Provide the (X, Y) coordinate of the cell's center where the given text is located.  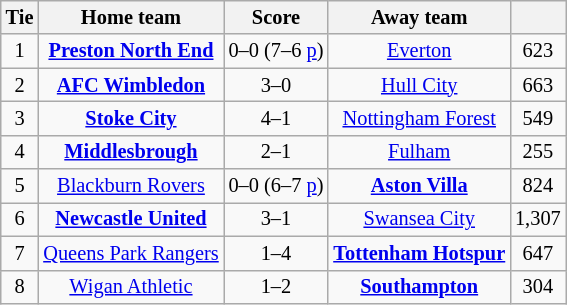
304 (538, 287)
Blackburn Rovers (130, 186)
255 (538, 152)
Hull City (419, 85)
Away team (419, 17)
3–0 (276, 85)
Middlesbrough (130, 152)
549 (538, 118)
647 (538, 253)
Queens Park Rangers (130, 253)
4–1 (276, 118)
Fulham (419, 152)
Nottingham Forest (419, 118)
2 (20, 85)
3 (20, 118)
1,307 (538, 219)
663 (538, 85)
Southampton (419, 287)
7 (20, 253)
0–0 (6–7 p) (276, 186)
4 (20, 152)
8 (20, 287)
Tottenham Hotspur (419, 253)
Newcastle United (130, 219)
Stoke City (130, 118)
Tie (20, 17)
824 (538, 186)
Aston Villa (419, 186)
1 (20, 51)
0–0 (7–6 p) (276, 51)
623 (538, 51)
Everton (419, 51)
1–4 (276, 253)
Preston North End (130, 51)
Home team (130, 17)
6 (20, 219)
Score (276, 17)
3–1 (276, 219)
Swansea City (419, 219)
Wigan Athletic (130, 287)
1–2 (276, 287)
2–1 (276, 152)
5 (20, 186)
AFC Wimbledon (130, 85)
